Scan for the cell matching the given text and deliver its [X, Y] coordinate at center. 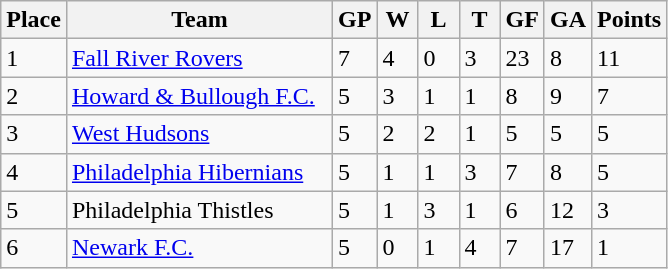
Howard & Bullough F.C. [199, 96]
L [438, 20]
23 [522, 58]
Newark F.C. [199, 248]
12 [568, 210]
GP [355, 20]
Philadelphia Hibernians [199, 172]
Philadelphia Thistles [199, 210]
11 [630, 58]
9 [568, 96]
West Hudsons [199, 134]
Points [630, 20]
Team [199, 20]
17 [568, 248]
Fall River Rovers [199, 58]
GF [522, 20]
GA [568, 20]
Place [34, 20]
W [398, 20]
T [480, 20]
